Determine the [X, Y] coordinate at the center of the cell enclosing the given text.  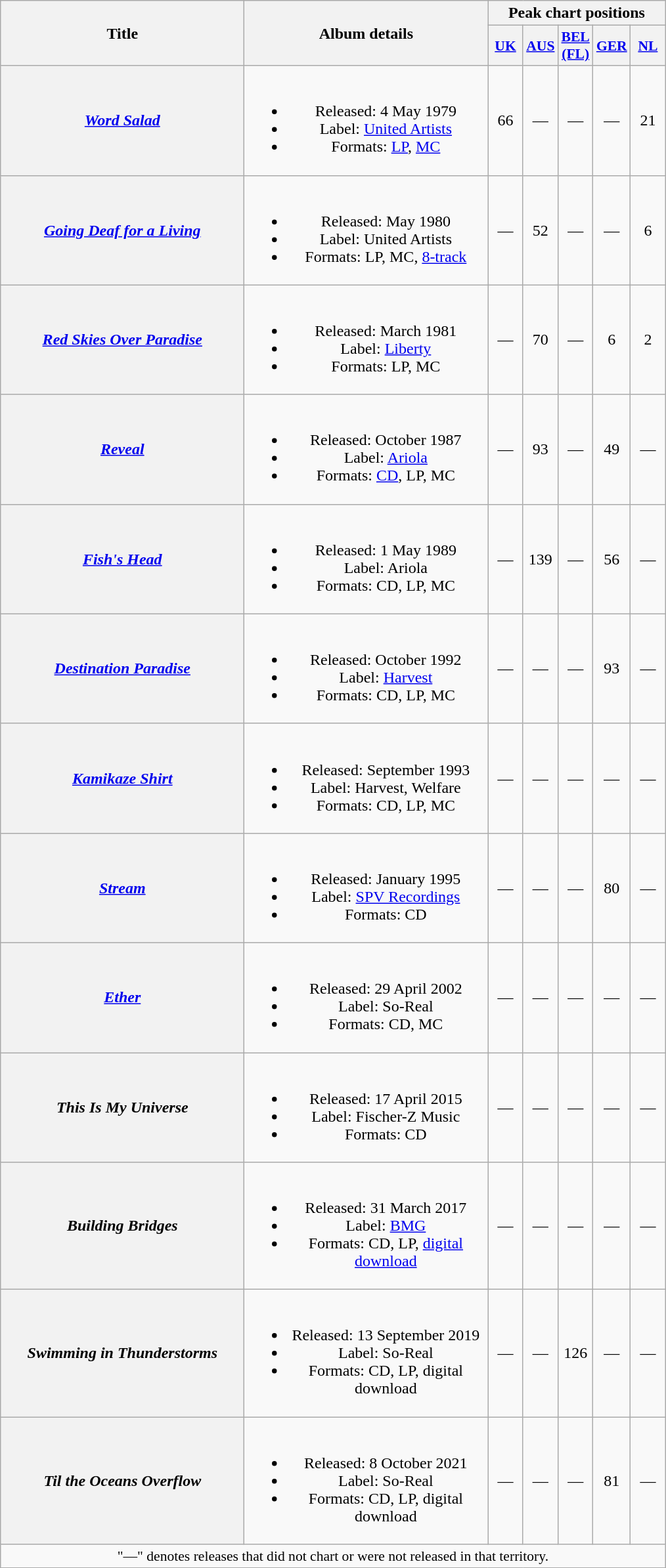
126 [575, 1353]
Released: 29 April 2002Label: So-RealFormats: CD, MC [366, 998]
Til the Oceans Overflow [122, 1481]
Red Skies Over Paradise [122, 340]
Released: May 1980Label: United ArtistsFormats: LP, MC, 8-track [366, 230]
Destination Paradise [122, 668]
AUS [540, 46]
Released: 4 May 1979Label: United ArtistsFormats: LP, MC [366, 121]
Stream [122, 887]
Peak chart positions [577, 13]
UK [506, 46]
Fish's Head [122, 559]
Released: October 1992Label: HarvestFormats: CD, LP, MC [366, 668]
80 [612, 887]
56 [612, 559]
66 [506, 121]
49 [612, 449]
Building Bridges [122, 1226]
Released: March 1981Label: LibertyFormats: LP, MC [366, 340]
Released: 1 May 1989Label: AriolaFormats: CD, LP, MC [366, 559]
Released: October 1987Label: AriolaFormats: CD, LP, MC [366, 449]
Released: 17 April 2015Label: Fischer-Z MusicFormats: CD [366, 1108]
Going Deaf for a Living [122, 230]
"—" denotes releases that did not chart or were not released in that territory. [333, 1556]
2 [648, 340]
This Is My Universe [122, 1108]
Reveal [122, 449]
Released: September 1993Label: Harvest, WelfareFormats: CD, LP, MC [366, 778]
GER [612, 46]
Ether [122, 998]
Album details [366, 33]
52 [540, 230]
Released: 13 September 2019Label: So-RealFormats: CD, LP, digital download [366, 1353]
21 [648, 121]
139 [540, 559]
70 [540, 340]
NL [648, 46]
Kamikaze Shirt [122, 778]
BEL(FL) [575, 46]
Released: January 1995Label: SPV RecordingsFormats: CD [366, 887]
Swimming in Thunderstorms [122, 1353]
81 [612, 1481]
Title [122, 33]
Released: 31 March 2017Label: BMGFormats: CD, LP, digital download [366, 1226]
Word Salad [122, 121]
Released: 8 October 2021Label: So-RealFormats: CD, LP, digital download [366, 1481]
